Extract the [X, Y] coordinate from the center of the cell holding the provided text.  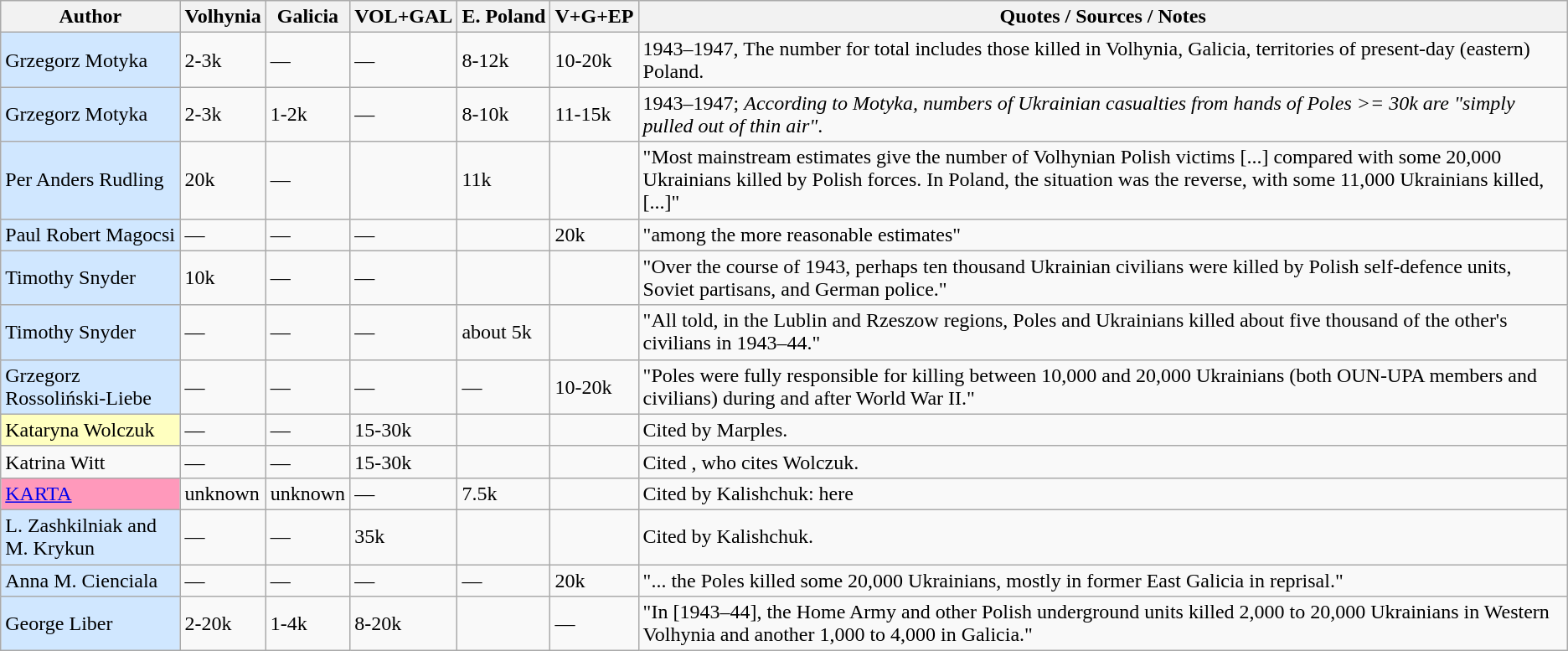
Cited , who cites Wolczuk. [1102, 462]
8-10k [504, 114]
Cited by Kalishchuk. [1102, 536]
1-2k [307, 114]
Per Anders Rudling [90, 180]
35k [404, 536]
1-4k [307, 623]
L. Zashkilniak and M. Krykun [90, 536]
Cited by Kalishchuk: here [1102, 493]
7.5k [504, 493]
Kataryna Wolczuk [90, 430]
Author [90, 17]
Quotes / Sources / Notes [1102, 17]
1943–1947, The number for total includes those killed in Volhynia, Galicia, territories of present-day (eastern) Poland. [1102, 60]
Anna M. Cienciala [90, 581]
Cited by Marples. [1102, 430]
11k [504, 180]
Volhynia [223, 17]
10k [223, 278]
V+G+EP [595, 17]
about 5k [504, 332]
8-20k [404, 623]
"Poles were fully responsible for killing between 10,000 and 20,000 Ukrainians (both OUN-UPA members and civilians) during and after World War II." [1102, 387]
"All told, in the Lublin and Rzeszow regions, Poles and Ukrainians killed about five thousand of the other's civilians in 1943–44." [1102, 332]
Galicia [307, 17]
"Over the course of 1943, perhaps ten thousand Ukrainian civilians were killed by Polish self-defence units, Soviet partisans, and German police." [1102, 278]
"among the more reasonable estimates" [1102, 235]
Grzegorz Rossoliński-Liebe [90, 387]
"... the Poles killed some 20,000 Ukrainians, mostly in former East Galicia in reprisal." [1102, 581]
VOL+GAL [404, 17]
2-20k [223, 623]
Paul Robert Magocsi [90, 235]
8-12k [504, 60]
1943–1947; According to Motyka, numbers of Ukrainian casualties from hands of Poles >= 30k are "simply pulled out of thin air". [1102, 114]
E. Poland [504, 17]
11-15k [595, 114]
KARTA [90, 493]
George Liber [90, 623]
Katrina Witt [90, 462]
